Return the (X, Y) coordinate for the center point of the cell that contains the specified text.  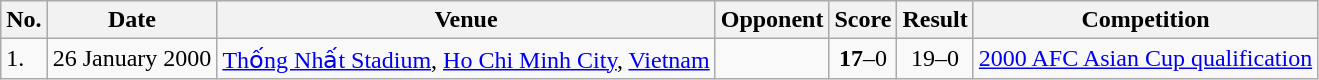
17–0 (863, 59)
1. (24, 59)
2000 AFC Asian Cup qualification (1145, 59)
26 January 2000 (132, 59)
Thống Nhất Stadium, Ho Chi Minh City, Vietnam (466, 59)
19–0 (935, 59)
Opponent (772, 20)
Score (863, 20)
No. (24, 20)
Venue (466, 20)
Date (132, 20)
Result (935, 20)
Competition (1145, 20)
